Identify which cell holds the provided text, then report its [X, Y] central coordinate. 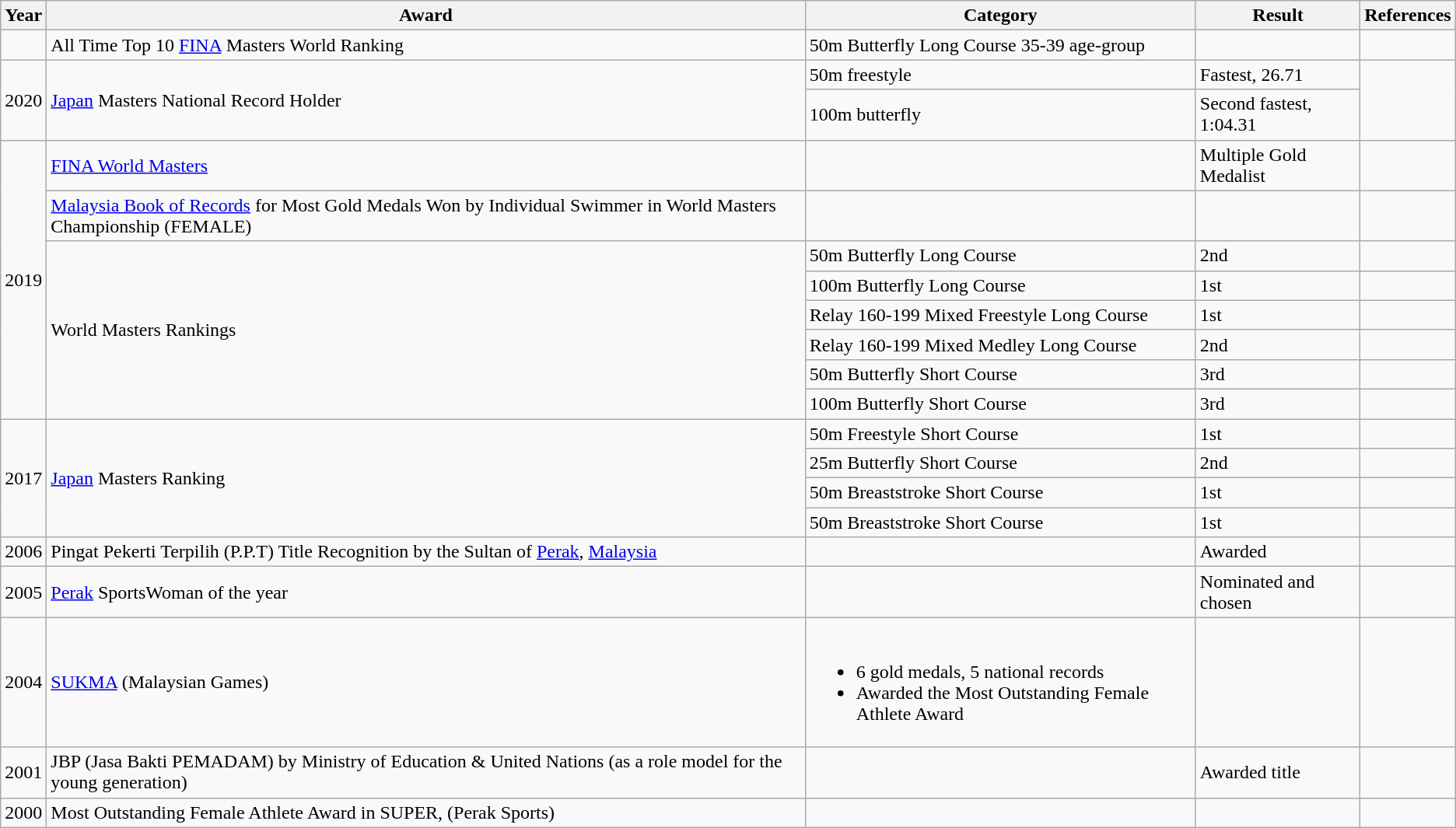
50m Freestyle Short Course [1000, 433]
Relay 160-199 Mixed Freestyle Long Course [1000, 315]
Relay 160-199 Mixed Medley Long Course [1000, 344]
100m Butterfly Short Course [1000, 404]
Multiple Gold Medalist [1277, 165]
JBP (Jasa Bakti PEMADAM) by Ministry of Education & United Nations (as a role model for the young generation) [426, 773]
2019 [23, 279]
2017 [23, 477]
100m butterfly [1000, 115]
2000 [23, 812]
Category [1000, 16]
Pingat Pekerti Terpilih (P.P.T) Title Recognition by the Sultan of Perak, Malaysia [426, 552]
Awarded title [1277, 773]
2020 [23, 100]
All Time Top 10 FINA Masters World Ranking [426, 45]
Most Outstanding Female Athlete Award in SUPER, (Perak Sports) [426, 812]
50m Butterfly Long Course [1000, 256]
6 gold medals, 5 national recordsAwarded the Most Outstanding Female Athlete Award [1000, 683]
50m freestyle [1000, 75]
Perak SportsWoman of the year [426, 592]
Malaysia Book of Records for Most Gold Medals Won by Individual Swimmer in World Masters Championship (FEMALE) [426, 216]
Result [1277, 16]
Awarded [1277, 552]
Japan Masters National Record Holder [426, 100]
Nominated and chosen [1277, 592]
2005 [23, 592]
2006 [23, 552]
SUKMA (Malaysian Games) [426, 683]
Second fastest, 1:04.31 [1277, 115]
2004 [23, 683]
Award [426, 16]
World Masters Rankings [426, 330]
50m Butterfly Short Course [1000, 374]
50m Butterfly Long Course 35-39 age-group [1000, 45]
Fastest, 26.71 [1277, 75]
References [1408, 16]
100m Butterfly Long Course [1000, 285]
FINA World Masters [426, 165]
Year [23, 16]
Japan Masters Ranking [426, 477]
2001 [23, 773]
25m Butterfly Short Course [1000, 463]
